From the cell containing the given text, extract its center point as (X, Y) coordinate. 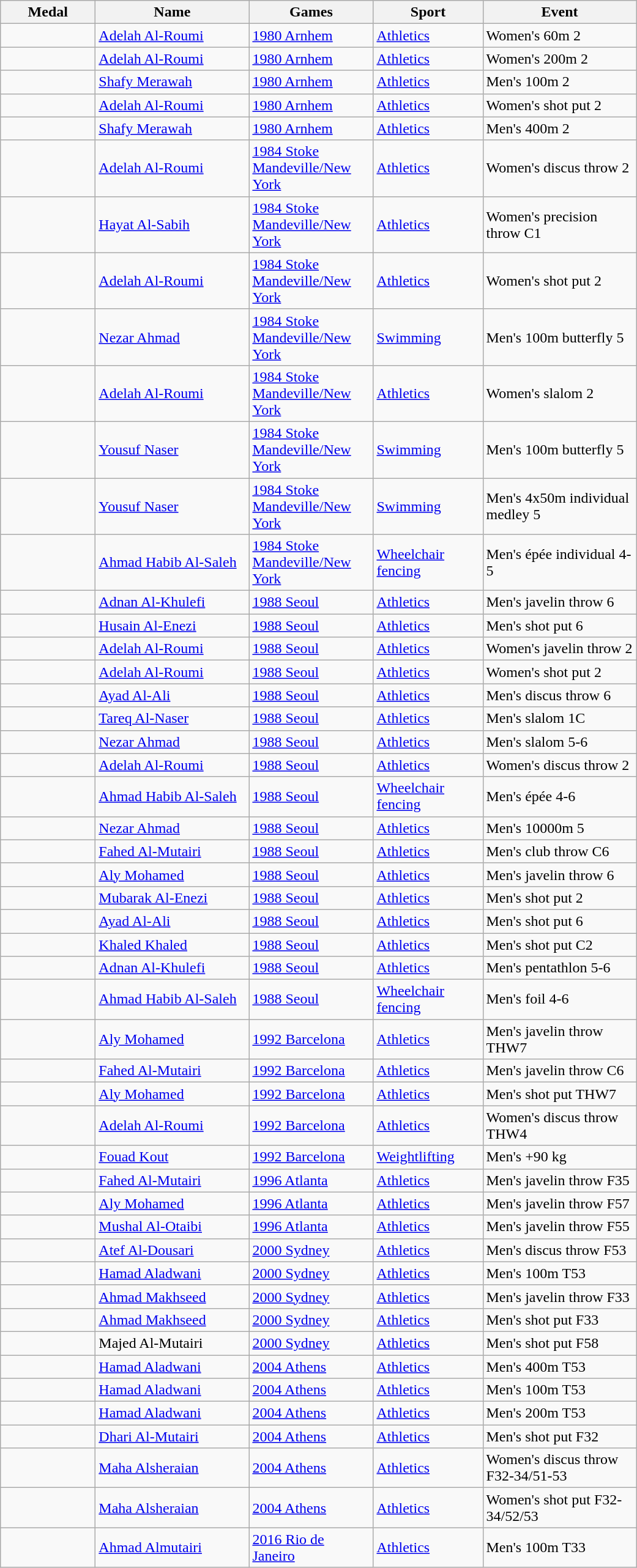
Men's épée individual 4-5 (559, 563)
Majed Al-Mutairi (173, 1343)
Ahmad Almutairi (173, 1547)
Women's discus throw THW4 (559, 1125)
Men's slalom 1C (559, 719)
Men's 100m 2 (559, 82)
Men's shot put THW7 (559, 1094)
Men's shot put F33 (559, 1320)
Tareq Al-Naser (173, 719)
Event (559, 12)
2016 Rio de Janeiro (311, 1547)
Women's precision throw C1 (559, 224)
Men's shot put 2 (559, 898)
Men's +90 kg (559, 1157)
Dhari Al-Mutairi (173, 1437)
Women's 60m 2 (559, 35)
Medal (48, 12)
Men's discus throw 6 (559, 695)
Men's javelin throw THW7 (559, 1040)
Men's foil 4-6 (559, 999)
Men's 200m T53 (559, 1413)
Atef Al-Dousari (173, 1250)
Women's slalom 2 (559, 393)
Mushal Al-Otaibi (173, 1227)
Khaled Khaled (173, 945)
Men's shot put F32 (559, 1437)
Games (311, 12)
Men's épée 4-6 (559, 796)
Fouad Kout (173, 1157)
Weightlifting (428, 1157)
Men's 100m T33 (559, 1547)
Men's shot put F58 (559, 1343)
Men's javelin throw F33 (559, 1296)
Men's shot put C2 (559, 945)
Husain Al-Enezi (173, 626)
Sport (428, 12)
Men's slalom 5-6 (559, 742)
Women's javelin throw 2 (559, 649)
Men's javelin throw C6 (559, 1071)
Men's 10000m 5 (559, 828)
Men's discus throw F53 (559, 1250)
Men's pentathlon 5-6 (559, 968)
Men's javelin throw F55 (559, 1227)
Men's javelin throw F57 (559, 1204)
Men's club throw C6 (559, 851)
Women's 200m 2 (559, 59)
Women's discus throw F32-34/51-53 (559, 1468)
Name (173, 12)
Men's 400m 2 (559, 128)
Mubarak Al-Enezi (173, 898)
Men's javelin throw F35 (559, 1180)
Hayat Al-Sabih (173, 224)
Men's 400m T53 (559, 1367)
Men's 4x50m individual medley 5 (559, 506)
Women's shot put F32-34/52/53 (559, 1508)
